Return the (x, y) coordinate for the center point of the cell that contains the specified text.  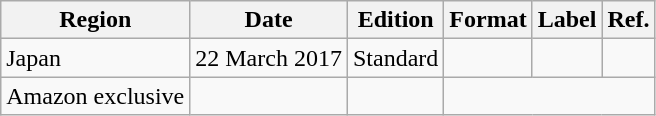
Date (269, 20)
Format (488, 20)
Japan (96, 58)
Amazon exclusive (96, 96)
22 March 2017 (269, 58)
Edition (395, 20)
Standard (395, 58)
Label (567, 20)
Region (96, 20)
Ref. (628, 20)
